Search for the cell housing the specified text and yield its [x, y] center coordinate. 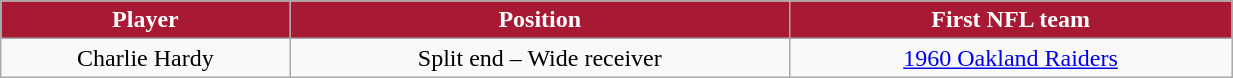
Position [540, 20]
First NFL team [1010, 20]
Charlie Hardy [146, 58]
1960 Oakland Raiders [1010, 58]
Player [146, 20]
Split end – Wide receiver [540, 58]
